Return (X, Y) of the center of cell containing provided text 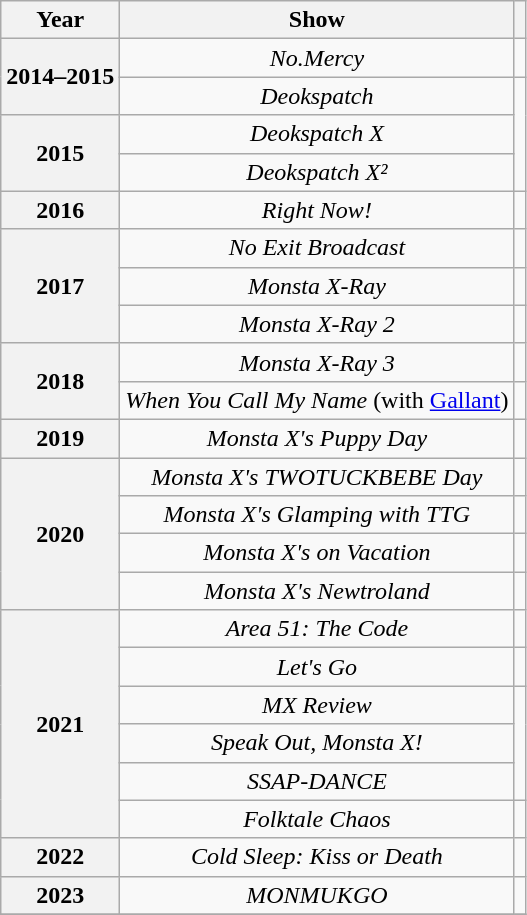
Deokspatch (317, 96)
Monsta X's Glamping with TTG (317, 515)
No Exit Broadcast (317, 248)
Monsta X's TWOTUCKBEBE Day (317, 477)
2017 (60, 286)
Monsta X's Newtroland (317, 591)
When You Call My Name (with Gallant) (317, 400)
Area 51: The Code (317, 629)
MONMUKGO (317, 895)
2022 (60, 857)
Show (317, 20)
Monsta X's on Vacation (317, 553)
Deokspatch X² (317, 172)
SSAP-DANCE (317, 781)
Monsta X-Ray 2 (317, 324)
2018 (60, 381)
2021 (60, 724)
MX Review (317, 705)
2014–2015 (60, 77)
Cold Sleep: Kiss or Death (317, 857)
Year (60, 20)
Deokspatch X (317, 134)
2019 (60, 438)
Monsta X's Puppy Day (317, 438)
Right Now! (317, 210)
Speak Out, Monsta X! (317, 743)
Monsta X-Ray 3 (317, 362)
2023 (60, 895)
2016 (60, 210)
2015 (60, 153)
Let's Go (317, 667)
Monsta X-Ray (317, 286)
No.Mercy (317, 58)
Folktale Chaos (317, 819)
2020 (60, 534)
